Search for the cell housing the specified text and yield its (X, Y) center coordinate. 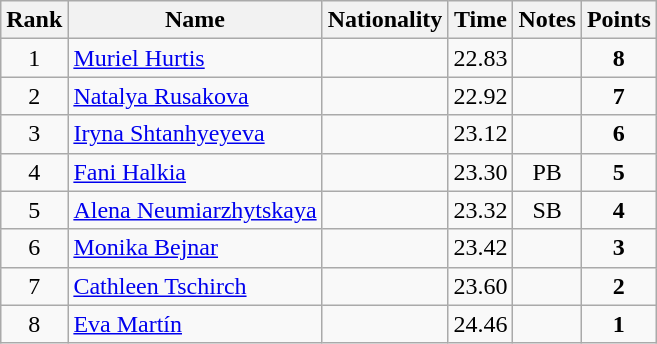
23.42 (480, 248)
SB (547, 210)
Natalya Rusakova (195, 96)
Nationality (385, 20)
Muriel Hurtis (195, 58)
23.30 (480, 172)
23.32 (480, 210)
Points (618, 20)
PB (547, 172)
23.12 (480, 134)
Iryna Shtanhyeyeva (195, 134)
Eva Martín (195, 324)
Rank (34, 20)
Fani Halkia (195, 172)
23.60 (480, 286)
Time (480, 20)
22.83 (480, 58)
Alena Neumiarzhytskaya (195, 210)
Monika Bejnar (195, 248)
Notes (547, 20)
Name (195, 20)
Cathleen Tschirch (195, 286)
24.46 (480, 324)
22.92 (480, 96)
